For the text-containing cell, return its midpoint in [X, Y] coordinate format. 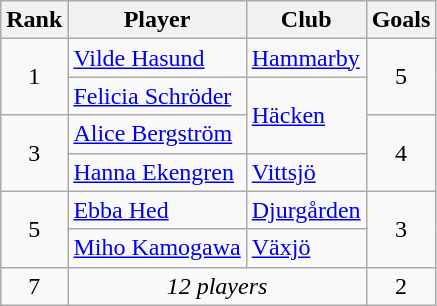
Häcken [306, 115]
Växjö [306, 248]
Miho Kamogawa [157, 248]
Player [157, 20]
1 [34, 77]
Djurgården [306, 210]
Felicia Schröder [157, 96]
Club [306, 20]
Hammarby [306, 58]
Vittsjö [306, 172]
Rank [34, 20]
4 [401, 153]
7 [34, 286]
Vilde Hasund [157, 58]
Hanna Ekengren [157, 172]
Alice Bergström [157, 134]
Ebba Hed [157, 210]
2 [401, 286]
12 players [217, 286]
Goals [401, 20]
